Determine the (x, y) coordinate at the center of the cell enclosing the given text.  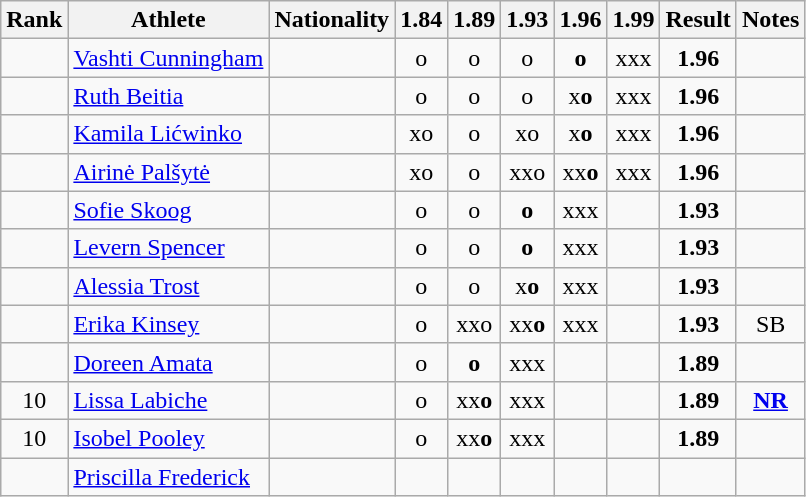
Erika Kinsey (168, 324)
1.84 (422, 20)
Alessia Trost (168, 286)
Lissa Labiche (168, 400)
Vashti Cunningham (168, 58)
Sofie Skoog (168, 210)
Priscilla Frederick (168, 477)
Levern Spencer (168, 248)
SB (770, 324)
Doreen Amata (168, 362)
Ruth Beitia (168, 96)
Rank (34, 20)
Airinė Palšytė (168, 172)
Kamila Lićwinko (168, 134)
1.99 (634, 20)
Athlete (168, 20)
Notes (770, 20)
Result (698, 20)
Isobel Pooley (168, 438)
Nationality (332, 20)
NR (770, 400)
